Scan for the cell matching the given text and deliver its (x, y) coordinate at center. 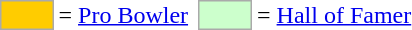
= Pro Bowler (124, 15)
